Capture the cell that displays the provided text and extract its [x, y] central coordinate. 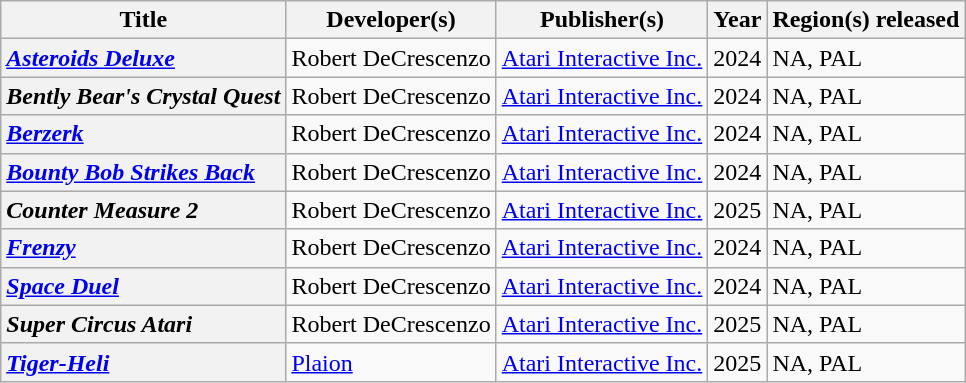
Developer(s) [391, 20]
Year [738, 20]
Bounty Bob Strikes Back [144, 172]
Counter Measure 2 [144, 210]
Plaion [391, 362]
Bently Bear's Crystal Quest [144, 96]
Space Duel [144, 286]
Asteroids Deluxe [144, 58]
Tiger-Heli [144, 362]
Frenzy [144, 248]
Publisher(s) [602, 20]
Super Circus Atari [144, 324]
Title [144, 20]
Berzerk [144, 134]
Region(s) released [866, 20]
